Locate the cell with the specified text and output its (X, Y) center coordinate. 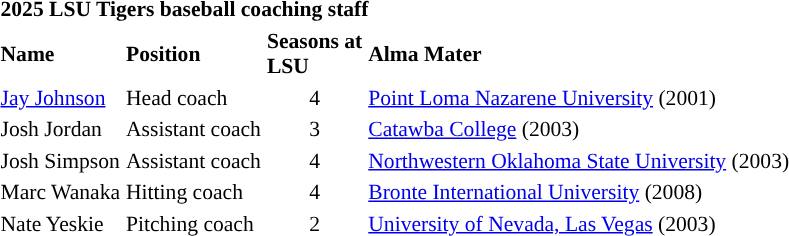
Hitting coach (194, 192)
Position (194, 53)
Seasons atLSU (314, 53)
Head coach (194, 98)
3 (314, 129)
